Provide the (x, y) coordinate of the cell's center where the given text is located.  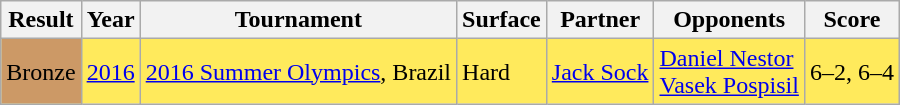
Partner (600, 20)
Surface (502, 20)
2016 Summer Olympics, Brazil (298, 72)
Jack Sock (600, 72)
Hard (502, 72)
Bronze (41, 72)
Result (41, 20)
2016 (110, 72)
Year (110, 20)
Opponents (729, 20)
Tournament (298, 20)
Score (852, 20)
6–2, 6–4 (852, 72)
Daniel Nestor Vasek Pospisil (729, 72)
